Determine the [x, y] coordinate at the center of the cell enclosing the given text.  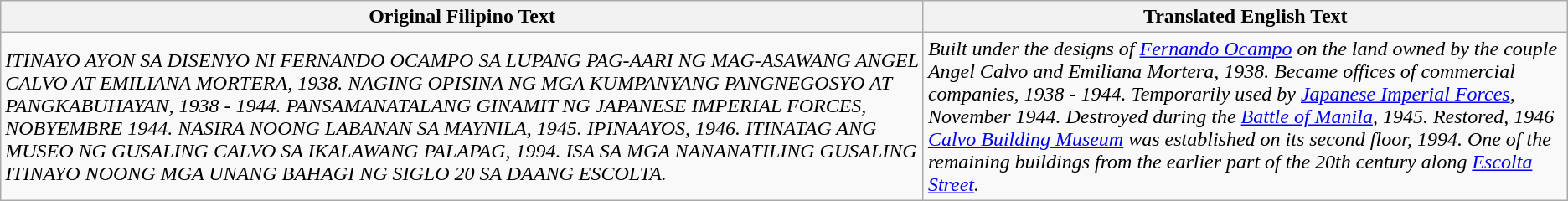
Original Filipino Text [462, 17]
Translated English Text [1245, 17]
